Detect which cell encompasses the target text, then output its [X, Y] center coordinate. 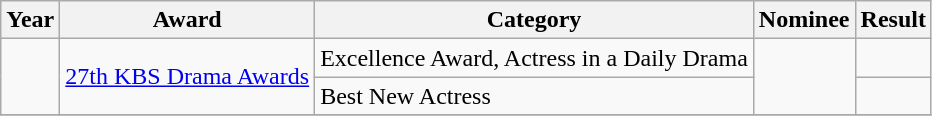
Year [30, 20]
Nominee [804, 20]
Result [893, 20]
27th KBS Drama Awards [188, 77]
Best New Actress [534, 96]
Category [534, 20]
Award [188, 20]
Excellence Award, Actress in a Daily Drama [534, 58]
